Identify which cell holds the provided text, then report its [X, Y] central coordinate. 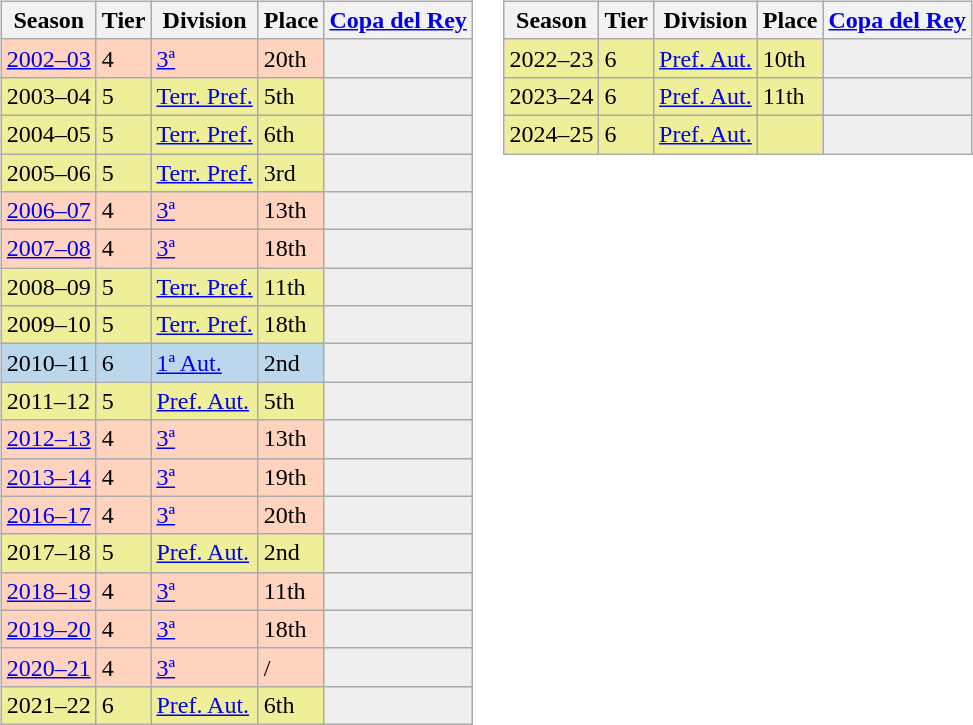
2002–03 [48, 58]
2005–06 [48, 173]
10th [790, 58]
2007–08 [48, 249]
2024–25 [552, 134]
2017–18 [48, 553]
2008–09 [48, 287]
2021–22 [48, 705]
3rd [291, 173]
2004–05 [48, 134]
2016–17 [48, 515]
2003–04 [48, 96]
2018–19 [48, 591]
1ª Aut. [204, 363]
2006–07 [48, 211]
2011–12 [48, 401]
2022–23 [552, 58]
2012–13 [48, 439]
19th [291, 477]
2010–11 [48, 363]
2009–10 [48, 325]
2013–14 [48, 477]
/ [291, 667]
2020–21 [48, 667]
2019–20 [48, 629]
2023–24 [552, 96]
